Capture the cell that displays the provided text and extract its (x, y) central coordinate. 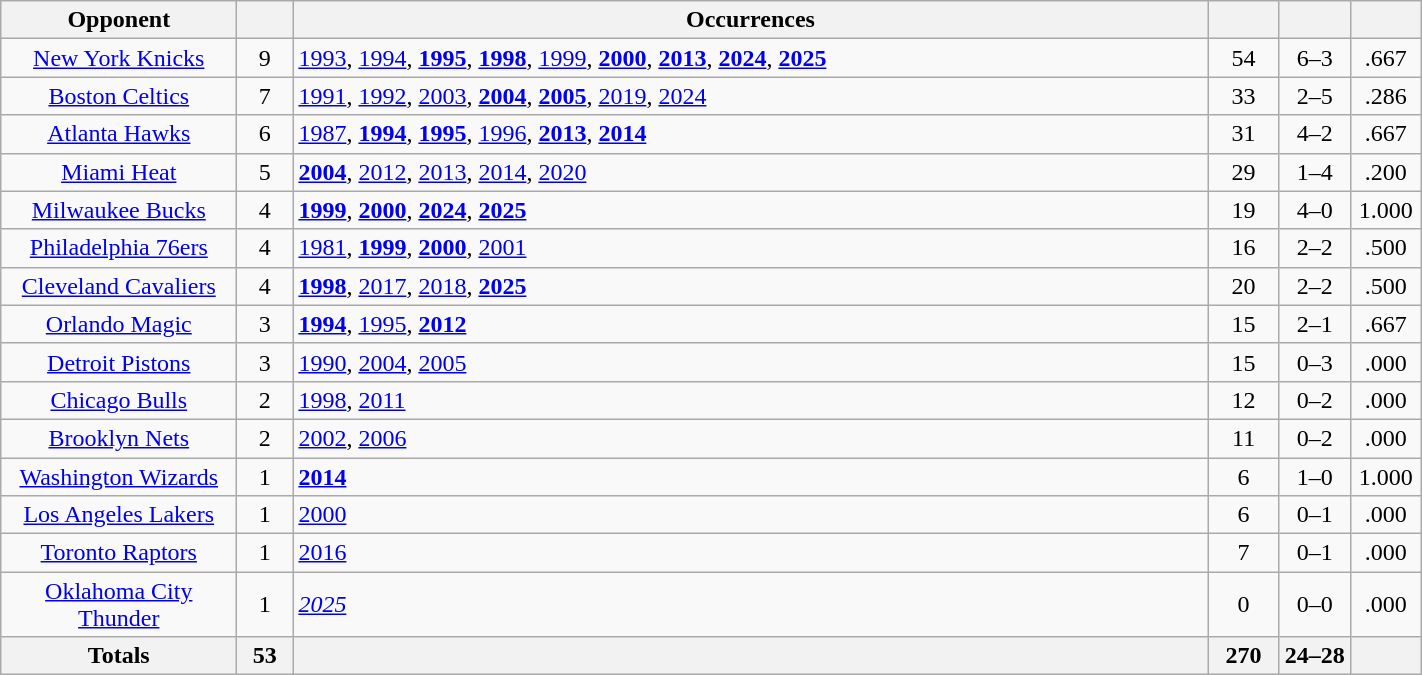
2–1 (1314, 324)
2000 (750, 515)
1998, 2017, 2018, 2025 (750, 286)
Toronto Raptors (119, 553)
6–3 (1314, 58)
1–0 (1314, 477)
53 (265, 656)
29 (1244, 172)
Philadelphia 76ers (119, 248)
2025 (750, 604)
31 (1244, 134)
Oklahoma City Thunder (119, 604)
Chicago Bulls (119, 400)
270 (1244, 656)
0 (1244, 604)
1987, 1994, 1995, 1996, 2013, 2014 (750, 134)
Orlando Magic (119, 324)
Occurrences (750, 20)
1993, 1994, 1995, 1998, 1999, 2000, 2013, 2024, 2025 (750, 58)
Milwaukee Bucks (119, 210)
2–5 (1314, 96)
2004, 2012, 2013, 2014, 2020 (750, 172)
0–0 (1314, 604)
1991, 1992, 2003, 2004, 2005, 2019, 2024 (750, 96)
2016 (750, 553)
Los Angeles Lakers (119, 515)
12 (1244, 400)
19 (1244, 210)
Totals (119, 656)
20 (1244, 286)
1981, 1999, 2000, 2001 (750, 248)
4–0 (1314, 210)
54 (1244, 58)
24–28 (1314, 656)
1–4 (1314, 172)
0–3 (1314, 362)
5 (265, 172)
Brooklyn Nets (119, 438)
11 (1244, 438)
Opponent (119, 20)
2002, 2006 (750, 438)
33 (1244, 96)
Atlanta Hawks (119, 134)
1999, 2000, 2024, 2025 (750, 210)
Boston Celtics (119, 96)
.286 (1386, 96)
4–2 (1314, 134)
1994, 1995, 2012 (750, 324)
.200 (1386, 172)
9 (265, 58)
Miami Heat (119, 172)
New York Knicks (119, 58)
Cleveland Cavaliers (119, 286)
1990, 2004, 2005 (750, 362)
2014 (750, 477)
Washington Wizards (119, 477)
Detroit Pistons (119, 362)
1998, 2011 (750, 400)
16 (1244, 248)
